Extract the (x, y) coordinate from the center of the cell holding the provided text.  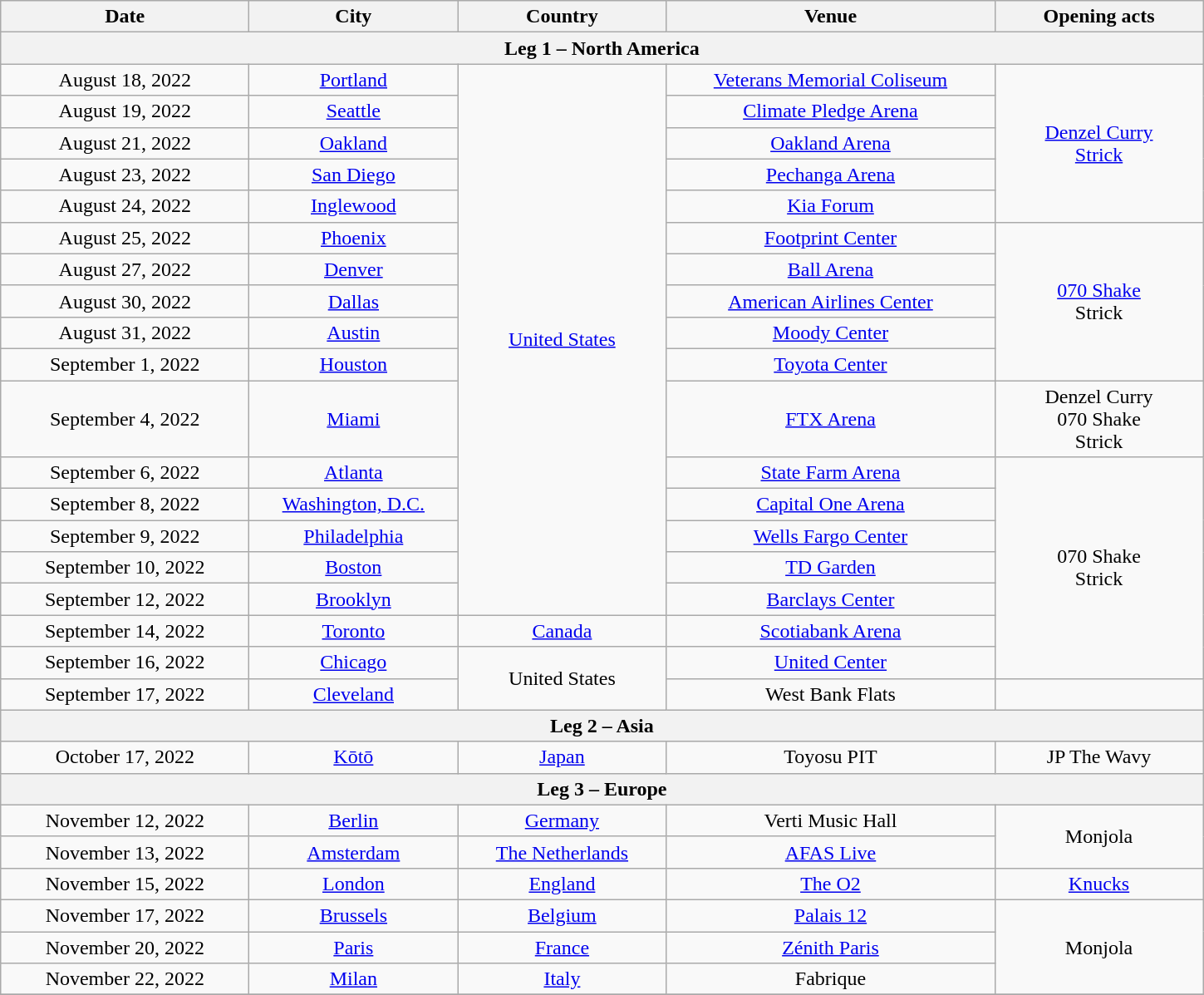
Knucks (1098, 884)
England (562, 884)
Canada (562, 631)
August 24, 2022 (125, 206)
American Airlines Center (831, 301)
The O2 (831, 884)
Denver (354, 269)
Country (562, 17)
Brooklyn (354, 599)
Toronto (354, 631)
September 10, 2022 (125, 568)
Scotiabank Arena (831, 631)
Pechanga Arena (831, 175)
TD Garden (831, 568)
September 9, 2022 (125, 536)
Palais 12 (831, 915)
FTX Arena (831, 419)
Miami (354, 419)
August 25, 2022 (125, 238)
London (354, 884)
Climate Pledge Arena (831, 111)
Verti Music Hall (831, 820)
September 6, 2022 (125, 473)
November 20, 2022 (125, 947)
August 31, 2022 (125, 332)
Italy (562, 979)
Leg 2 – Asia (602, 726)
November 13, 2022 (125, 852)
Dallas (354, 301)
AFAS Live (831, 852)
Barclays Center (831, 599)
Houston (354, 364)
Date (125, 17)
Fabrique (831, 979)
Wells Fargo Center (831, 536)
Inglewood (354, 206)
Seattle (354, 111)
September 12, 2022 (125, 599)
Footprint Center (831, 238)
Austin (354, 332)
August 30, 2022 (125, 301)
November 12, 2022 (125, 820)
August 19, 2022 (125, 111)
Berlin (354, 820)
November 15, 2022 (125, 884)
San Diego (354, 175)
October 17, 2022 (125, 757)
Ball Arena (831, 269)
Cleveland (354, 694)
Paris (354, 947)
Venue (831, 17)
West Bank Flats (831, 694)
September 14, 2022 (125, 631)
Toyota Center (831, 364)
Leg 3 – Europe (602, 789)
Atlanta (354, 473)
City (354, 17)
Washington, D.C. (354, 505)
September 1, 2022 (125, 364)
Germany (562, 820)
Boston (354, 568)
Denzel Curry070 ShakeStrick (1098, 419)
Moody Center (831, 332)
Milan (354, 979)
September 17, 2022 (125, 694)
Brussels (354, 915)
September 4, 2022 (125, 419)
State Farm Arena (831, 473)
Oakland Arena (831, 143)
August 21, 2022 (125, 143)
August 27, 2022 (125, 269)
September 16, 2022 (125, 663)
Kōtō (354, 757)
November 17, 2022 (125, 915)
Veterans Memorial Coliseum (831, 80)
United Center (831, 663)
August 18, 2022 (125, 80)
Toyosu PIT (831, 757)
Portland (354, 80)
Oakland (354, 143)
Zénith Paris (831, 947)
Opening acts (1098, 17)
Capital One Arena (831, 505)
Chicago (354, 663)
France (562, 947)
Denzel CurryStrick (1098, 143)
JP The Wavy (1098, 757)
Belgium (562, 915)
Leg 1 – North America (602, 48)
Philadelphia (354, 536)
November 22, 2022 (125, 979)
Phoenix (354, 238)
The Netherlands (562, 852)
August 23, 2022 (125, 175)
Kia Forum (831, 206)
Japan (562, 757)
September 8, 2022 (125, 505)
Amsterdam (354, 852)
